Pinpoint the cell where the given text exists, returning its (x, y) midpoint coordinate. 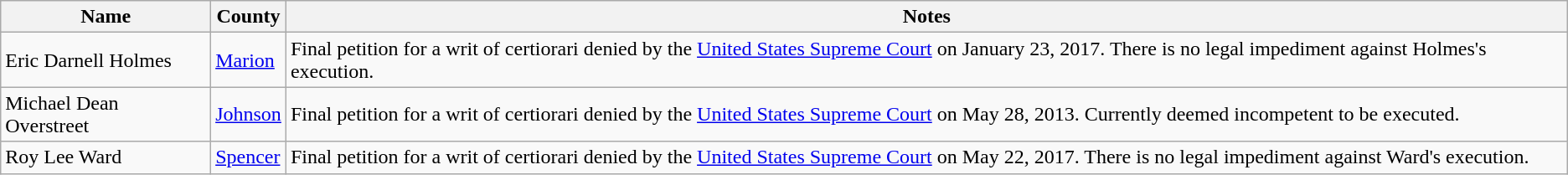
Michael Dean Overstreet (106, 114)
Name (106, 17)
Johnson (249, 114)
County (249, 17)
Roy Lee Ward (106, 157)
Marion (249, 60)
Eric Darnell Holmes (106, 60)
Notes (926, 17)
Spencer (249, 157)
Final petition for a writ of certiorari denied by the United States Supreme Court on May 28, 2013. Currently deemed incompetent to be executed. (926, 114)
